Find where the given text appears and provide that cell's center as [x, y] coordinate. 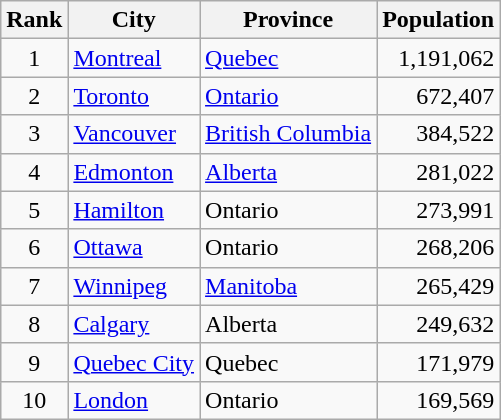
6 [34, 248]
Manitoba [288, 286]
10 [34, 400]
171,979 [438, 362]
3 [34, 134]
London [134, 400]
8 [34, 324]
281,022 [438, 172]
672,407 [438, 96]
9 [34, 362]
Rank [34, 20]
Vancouver [134, 134]
384,522 [438, 134]
Montreal [134, 58]
Ottawa [134, 248]
Toronto [134, 96]
Hamilton [134, 210]
British Columbia [288, 134]
Quebec City [134, 362]
Calgary [134, 324]
City [134, 20]
249,632 [438, 324]
Province [288, 20]
4 [34, 172]
Winnipeg [134, 286]
268,206 [438, 248]
273,991 [438, 210]
Edmonton [134, 172]
169,569 [438, 400]
1 [34, 58]
1,191,062 [438, 58]
Population [438, 20]
7 [34, 286]
265,429 [438, 286]
2 [34, 96]
5 [34, 210]
